Determine the [X, Y] coordinate at the center of the cell enclosing the given text.  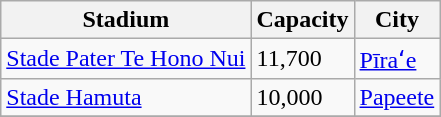
11,700 [302, 59]
Pīraʻe [397, 59]
Stade Hamuta [126, 97]
City [397, 20]
Papeete [397, 97]
10,000 [302, 97]
Stadium [126, 20]
Stade Pater Te Hono Nui [126, 59]
Capacity [302, 20]
